Output the (x, y) coordinate of the center of the cell containing the given text.  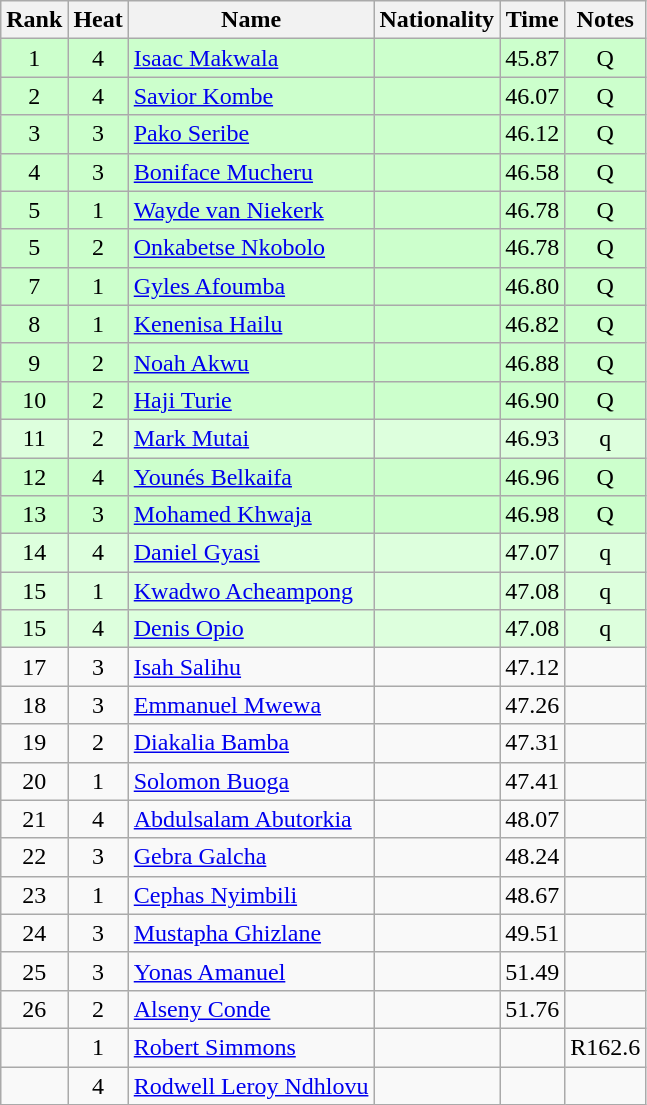
Time (532, 20)
7 (34, 286)
Mark Mutai (251, 438)
47.26 (532, 705)
Younés Belkaifa (251, 477)
26 (34, 1009)
46.80 (532, 286)
25 (34, 971)
Alseny Conde (251, 1009)
Kenenisa Hailu (251, 324)
Nationality (437, 20)
Daniel Gyasi (251, 553)
24 (34, 933)
46.58 (532, 172)
Rodwell Leroy Ndhlovu (251, 1085)
Gebra Galcha (251, 857)
Wayde van Niekerk (251, 210)
Rank (34, 20)
22 (34, 857)
Boniface Mucheru (251, 172)
51.76 (532, 1009)
47.41 (532, 781)
48.24 (532, 857)
Onkabetse Nkobolo (251, 248)
46.88 (532, 362)
Isah Salihu (251, 667)
R162.6 (606, 1047)
Noah Akwu (251, 362)
46.07 (532, 96)
Diakalia Bamba (251, 743)
9 (34, 362)
46.96 (532, 477)
Isaac Makwala (251, 58)
47.07 (532, 553)
46.93 (532, 438)
18 (34, 705)
Cephas Nyimbili (251, 895)
Heat (98, 20)
Solomon Buoga (251, 781)
11 (34, 438)
19 (34, 743)
10 (34, 400)
47.12 (532, 667)
8 (34, 324)
Denis Opio (251, 629)
46.12 (532, 134)
Robert Simmons (251, 1047)
46.98 (532, 515)
Gyles Afoumba (251, 286)
49.51 (532, 933)
Pako Seribe (251, 134)
47.31 (532, 743)
Emmanuel Mwewa (251, 705)
Mohamed Khwaja (251, 515)
Mustapha Ghizlane (251, 933)
Savior Kombe (251, 96)
48.07 (532, 819)
12 (34, 477)
Yonas Amanuel (251, 971)
13 (34, 515)
Name (251, 20)
17 (34, 667)
46.90 (532, 400)
51.49 (532, 971)
48.67 (532, 895)
Kwadwo Acheampong (251, 591)
14 (34, 553)
20 (34, 781)
21 (34, 819)
Haji Turie (251, 400)
46.82 (532, 324)
Abdulsalam Abutorkia (251, 819)
45.87 (532, 58)
23 (34, 895)
Notes (606, 20)
